Detect which cell encompasses the target text, then output its [X, Y] center coordinate. 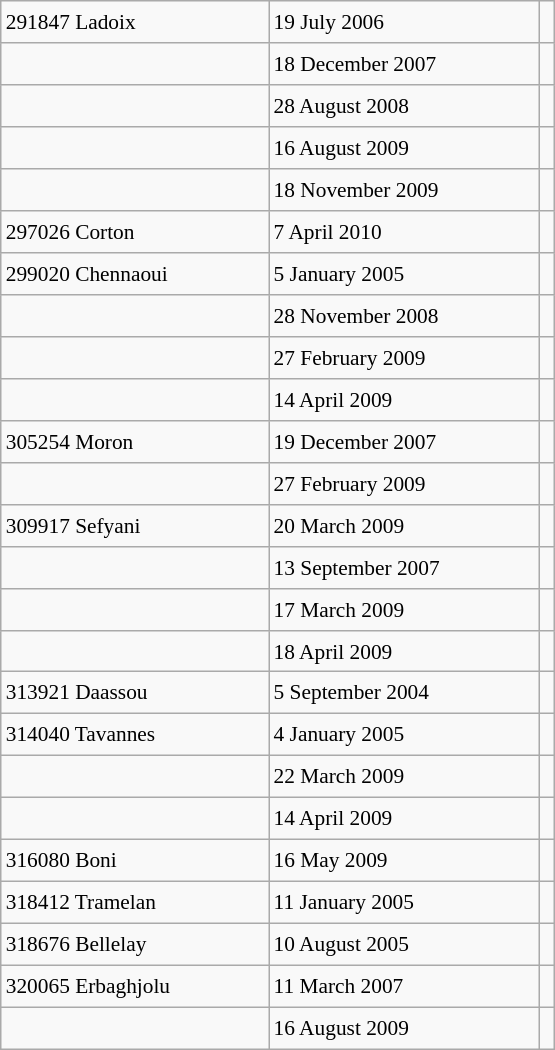
313921 Daassou [135, 693]
22 March 2009 [404, 777]
5 September 2004 [404, 693]
18 December 2007 [404, 64]
318676 Bellelay [135, 945]
297026 Corton [135, 232]
28 August 2008 [404, 106]
18 November 2009 [404, 190]
7 April 2010 [404, 232]
5 January 2005 [404, 274]
17 March 2009 [404, 609]
309917 Sefyani [135, 525]
10 August 2005 [404, 945]
305254 Moron [135, 441]
11 January 2005 [404, 903]
13 September 2007 [404, 567]
28 November 2008 [404, 316]
316080 Boni [135, 861]
19 July 2006 [404, 22]
299020 Chennaoui [135, 274]
4 January 2005 [404, 735]
320065 Erbaghjolu [135, 986]
20 March 2009 [404, 525]
11 March 2007 [404, 986]
18 April 2009 [404, 651]
291847 Ladoix [135, 22]
16 May 2009 [404, 861]
314040 Tavannes [135, 735]
318412 Tramelan [135, 903]
19 December 2007 [404, 441]
